Search for the cell housing the specified text and yield its (X, Y) center coordinate. 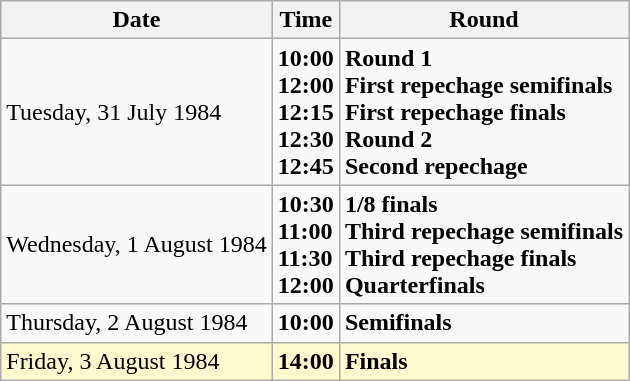
1/8 finalsThird repechage semifinalsThird repechage finalsQuarterfinals (484, 244)
Round (484, 20)
Round 1First repechage semifinalsFirst repechage finalsRound 2Second repechage (484, 112)
14:00 (306, 361)
Time (306, 20)
Wednesday, 1 August 1984 (137, 244)
10:00 (306, 323)
Finals (484, 361)
10:0012:0012:1512:3012:45 (306, 112)
Thursday, 2 August 1984 (137, 323)
10:3011:0011:3012:00 (306, 244)
Tuesday, 31 July 1984 (137, 112)
Friday, 3 August 1984 (137, 361)
Date (137, 20)
Semifinals (484, 323)
